Extract the (X, Y) coordinate from the center of the cell holding the provided text.  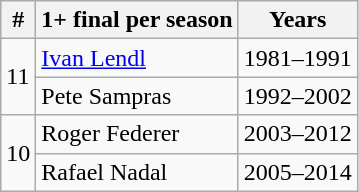
Ivan Lendl (137, 58)
Years (298, 20)
Pete Sampras (137, 96)
2005–2014 (298, 172)
1992–2002 (298, 96)
# (18, 20)
11 (18, 77)
2003–2012 (298, 134)
1+ final per season (137, 20)
Rafael Nadal (137, 172)
Roger Federer (137, 134)
1981–1991 (298, 58)
10 (18, 153)
